Output the (x, y) coordinate of the center of the cell containing the given text.  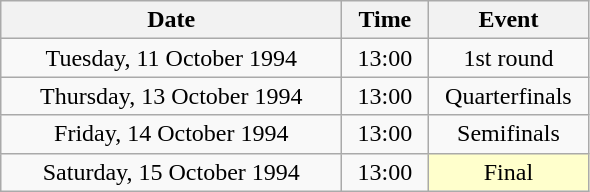
Saturday, 15 October 1994 (172, 172)
Time (385, 20)
Friday, 14 October 1994 (172, 134)
Thursday, 13 October 1994 (172, 96)
Event (508, 20)
Date (172, 20)
Tuesday, 11 October 1994 (172, 58)
Quarterfinals (508, 96)
Final (508, 172)
Semifinals (508, 134)
1st round (508, 58)
